From the cell containing the given text, extract its center point as (X, Y) coordinate. 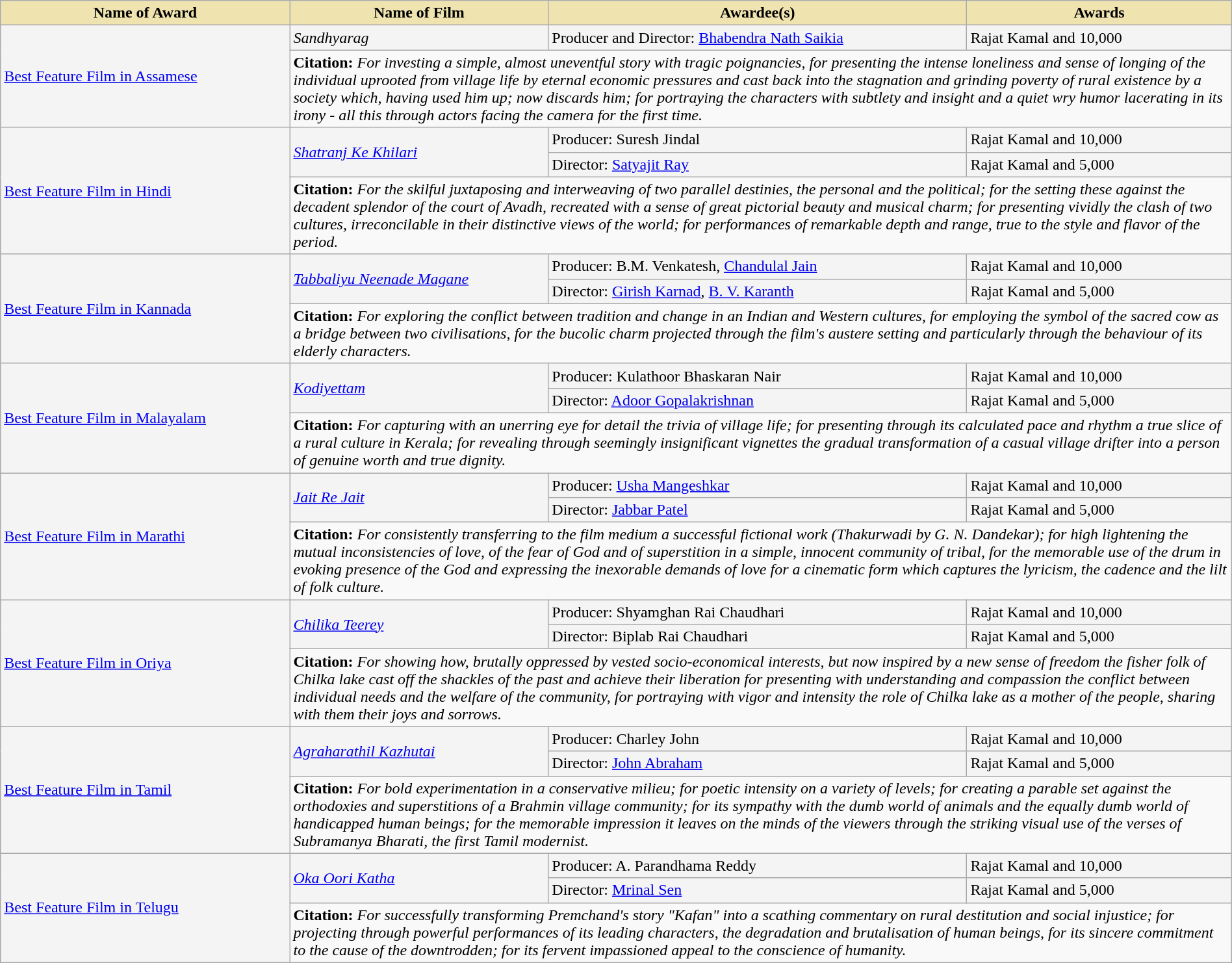
Best Feature Film in Marathi (146, 537)
Producer: Suresh Jindal (758, 140)
Producer: Kulathoor Bhaskaran Nair (758, 376)
Best Feature Film in Oriya (146, 663)
Awards (1099, 13)
Sandhyarag (419, 38)
Oka Oori Katha (419, 878)
Best Feature Film in Telugu (146, 908)
Shatranj Ke Khilari (419, 152)
Awardee(s) (758, 13)
Chilika Teerey (419, 624)
Best Feature Film in Malayalam (146, 418)
Producer: Shyamghan Rai Chaudhari (758, 612)
Producer and Director: Bhabendra Nath Saikia (758, 38)
Best Feature Film in Tamil (146, 790)
Producer: Charley John (758, 739)
Producer: B.M. Venkatesh, Chandulal Jain (758, 266)
Jait Re Jait (419, 498)
Producer: A. Parandhama Reddy (758, 866)
Kodiyettam (419, 388)
Agraharathil Kazhutai (419, 751)
Best Feature Film in Kannada (146, 309)
Director: Satyajit Ray (758, 164)
Director: Mrinal Sen (758, 890)
Director: Adoor Gopalakrishnan (758, 400)
Name of Award (146, 13)
Director: Jabbar Patel (758, 510)
Director: Girish Karnad, B. V. Karanth (758, 291)
Best Feature Film in Assamese (146, 77)
Director: John Abraham (758, 764)
Best Feature Film in Hindi (146, 191)
Director: Biplab Rai Chaudhari (758, 637)
Tabbaliyu Neenade Magane (419, 279)
Producer: Usha Mangeshkar (758, 485)
Name of Film (419, 13)
